Extract the [X, Y] coordinate from the center of the cell holding the provided text.  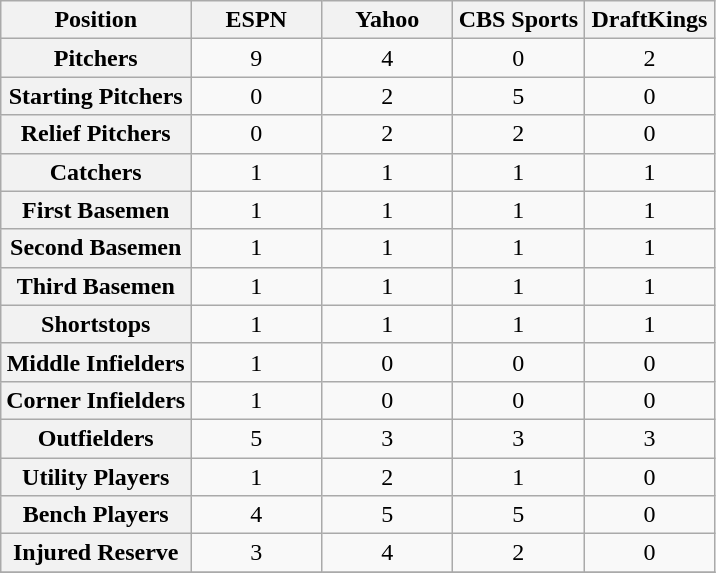
Position [96, 20]
Injured Reserve [96, 553]
CBS Sports [518, 20]
First Basemen [96, 210]
Yahoo [388, 20]
9 [256, 58]
Corner Infielders [96, 400]
Bench Players [96, 515]
Middle Infielders [96, 362]
Pitchers [96, 58]
ESPN [256, 20]
Second Basemen [96, 248]
DraftKings [650, 20]
Utility Players [96, 477]
Starting Pitchers [96, 96]
Third Basemen [96, 286]
Shortstops [96, 324]
Relief Pitchers [96, 134]
Catchers [96, 172]
Outfielders [96, 438]
